Determine the (x, y) coordinate at the center of the cell enclosing the given text.  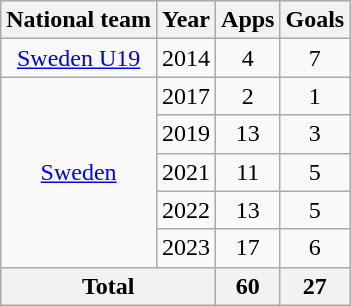
2014 (186, 58)
17 (248, 248)
2017 (186, 96)
Year (186, 20)
2 (248, 96)
Sweden U19 (79, 58)
Sweden (79, 172)
Apps (248, 20)
1 (315, 96)
Goals (315, 20)
National team (79, 20)
27 (315, 286)
11 (248, 172)
4 (248, 58)
2023 (186, 248)
2019 (186, 134)
3 (315, 134)
2022 (186, 210)
2021 (186, 172)
Total (108, 286)
60 (248, 286)
7 (315, 58)
6 (315, 248)
